Pinpoint the cell where the given text exists, returning its (x, y) midpoint coordinate. 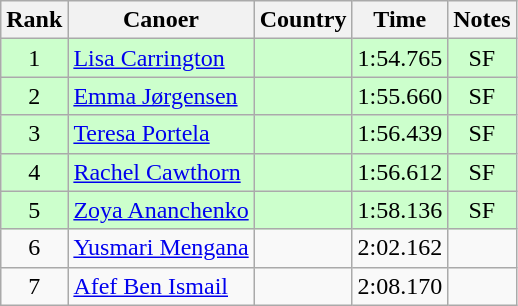
Emma Jørgensen (161, 96)
1:56.612 (400, 172)
3 (34, 134)
1:56.439 (400, 134)
2 (34, 96)
Afef Ben Ismail (161, 286)
1 (34, 58)
Country (303, 20)
Lisa Carrington (161, 58)
Yusmari Mengana (161, 248)
Rachel Cawthorn (161, 172)
4 (34, 172)
Time (400, 20)
1:55.660 (400, 96)
Zoya Ananchenko (161, 210)
5 (34, 210)
2:02.162 (400, 248)
Rank (34, 20)
7 (34, 286)
1:54.765 (400, 58)
Notes (482, 20)
1:58.136 (400, 210)
Canoer (161, 20)
2:08.170 (400, 286)
6 (34, 248)
Teresa Portela (161, 134)
